Provide the [x, y] coordinate of the cell's center where the given text is located.  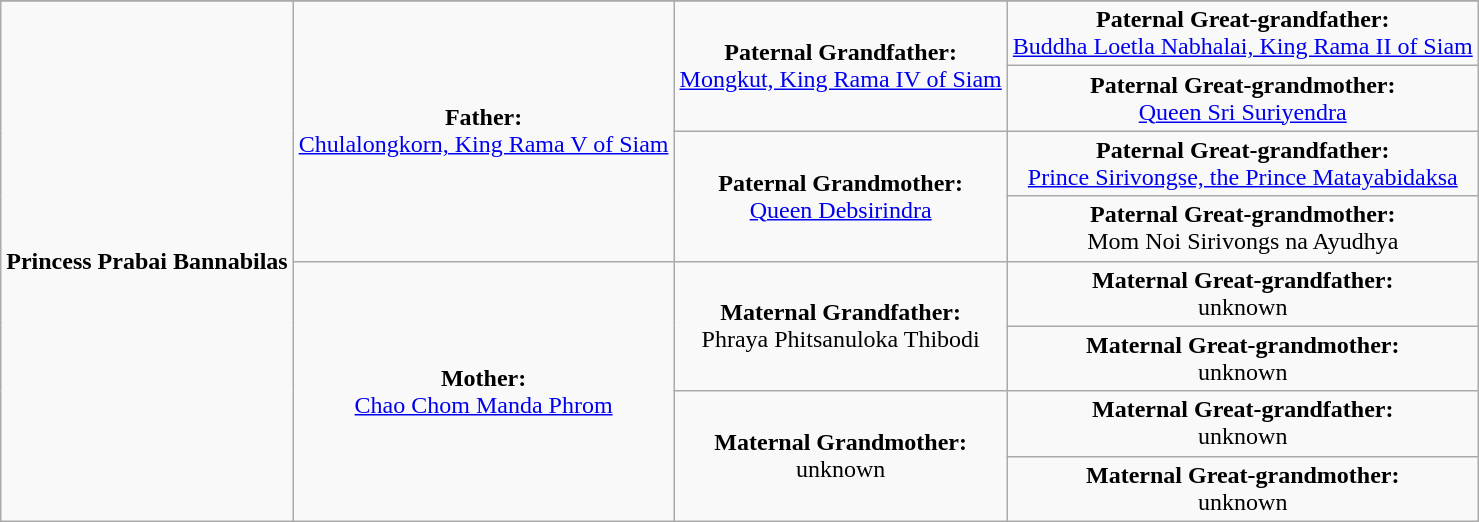
Maternal Grandmother:unknown [840, 456]
Paternal Great-grandmother:Queen Sri Suriyendra [1242, 98]
Maternal Grandfather:Phraya Phitsanuloka Thibodi [840, 326]
Princess Prabai Bannabilas [147, 261]
Paternal Great-grandfather:Prince Sirivongse, the Prince Matayabidaksa [1242, 164]
Paternal Grandmother:Queen Debsirindra [840, 196]
Paternal Grandfather:Mongkut, King Rama IV of Siam [840, 66]
Mother:Chao Chom Manda Phrom [484, 391]
Father:Chulalongkorn, King Rama V of Siam [484, 131]
Paternal Great-grandmother:Mom Noi Sirivongs na Ayudhya [1242, 228]
Paternal Great-grandfather:Buddha Loetla Nabhalai, King Rama II of Siam [1242, 34]
